Pinpoint the cell where the given text exists, returning its [x, y] midpoint coordinate. 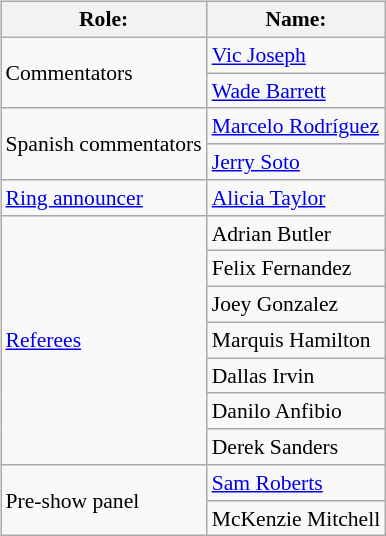
Alicia Taylor [296, 198]
Derek Sanders [296, 447]
Name: [296, 20]
Wade Barrett [296, 91]
Adrian Butler [296, 233]
Danilo Anfibio [296, 411]
Felix Fernandez [296, 269]
Jerry Soto [296, 162]
Ring announcer [103, 198]
Pre-show panel [103, 500]
Dallas Irvin [296, 376]
McKenzie Mitchell [296, 518]
Role: [103, 20]
Spanish commentators [103, 144]
Commentators [103, 72]
Vic Joseph [296, 55]
Joey Gonzalez [296, 305]
Marquis Hamilton [296, 340]
Marcelo Rodríguez [296, 126]
Referees [103, 340]
Sam Roberts [296, 483]
